Extract the (x, y) coordinate from the center of the cell holding the provided text.  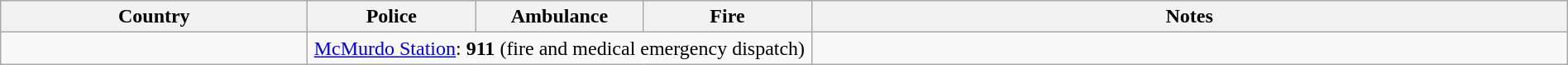
Country (154, 17)
McMurdo Station: 911 (fire and medical emergency dispatch) (559, 48)
Notes (1189, 17)
Ambulance (559, 17)
Fire (728, 17)
Police (392, 17)
